Scan for the cell matching the given text and deliver its (x, y) coordinate at center. 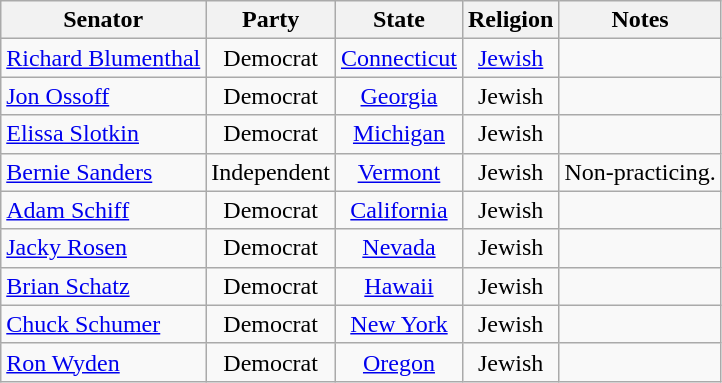
Richard Blumenthal (104, 58)
Senator (104, 20)
Jon Ossoff (104, 96)
Connecticut (398, 58)
Vermont (398, 172)
Independent (271, 172)
Brian Schatz (104, 286)
Ron Wyden (104, 362)
Religion (510, 20)
Nevada (398, 248)
California (398, 210)
Non-practicing. (640, 172)
Notes (640, 20)
Oregon (398, 362)
Bernie Sanders (104, 172)
Party (271, 20)
Chuck Schumer (104, 324)
Elissa Slotkin (104, 134)
State (398, 20)
Adam Schiff (104, 210)
New York (398, 324)
Hawaii (398, 286)
Georgia (398, 96)
Jacky Rosen (104, 248)
Michigan (398, 134)
